Find where the given text appears and provide that cell's center as [X, Y] coordinate. 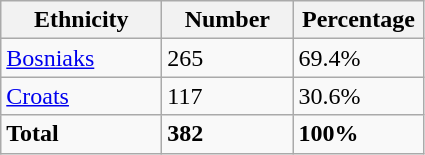
Percentage [358, 20]
Croats [82, 96]
100% [358, 134]
Bosniaks [82, 58]
Number [228, 20]
69.4% [358, 58]
30.6% [358, 96]
Ethnicity [82, 20]
265 [228, 58]
117 [228, 96]
382 [228, 134]
Total [82, 134]
